For the text-containing cell, return its midpoint in [X, Y] coordinate format. 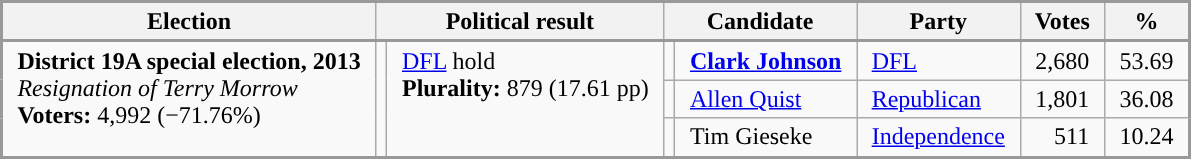
% [1146, 22]
53.69 [1146, 60]
Allen Quist [766, 99]
10.24 [1146, 138]
2,680 [1062, 60]
Votes [1062, 22]
DFL [938, 60]
Independence [938, 138]
Election [189, 22]
511 [1062, 138]
Candidate [760, 22]
Republican [938, 99]
1,801 [1062, 99]
District 19A special election, 2013Resignation of Terry Morrow Voters: 4,992 (−71.76%) [189, 99]
Tim Gieseke [766, 138]
Political result [520, 22]
36.08 [1146, 99]
Party [938, 22]
DFL holdPlurality: 879 (17.61 pp) [526, 99]
Clark Johnson [766, 60]
